Determine the [X, Y] coordinate at the center of the cell enclosing the given text.  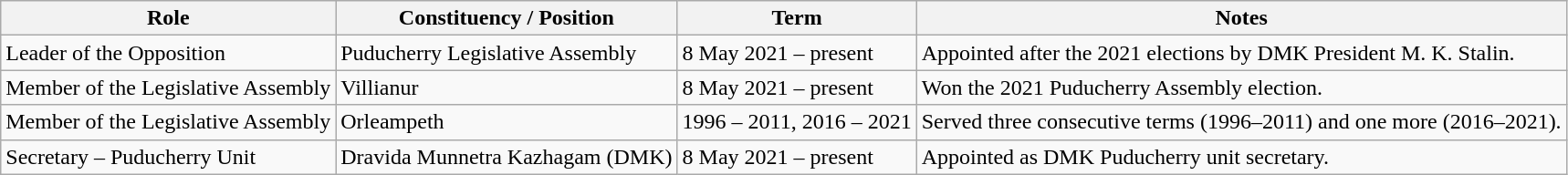
Notes [1241, 18]
Villianur [507, 87]
1996 – 2011, 2016 – 2021 [797, 122]
Role [168, 18]
Puducherry Legislative Assembly [507, 53]
Secretary – Puducherry Unit [168, 157]
Orleampeth [507, 122]
Dravida Munnetra Kazhagam (DMK) [507, 157]
Appointed as DMK Puducherry unit secretary. [1241, 157]
Term [797, 18]
Served three consecutive terms (1996–2011) and one more (2016–2021). [1241, 122]
Constituency / Position [507, 18]
Leader of the Opposition [168, 53]
Won the 2021 Puducherry Assembly election. [1241, 87]
Appointed after the 2021 elections by DMK President M. K. Stalin. [1241, 53]
